Determine the [x, y] coordinate at the center of the cell enclosing the given text.  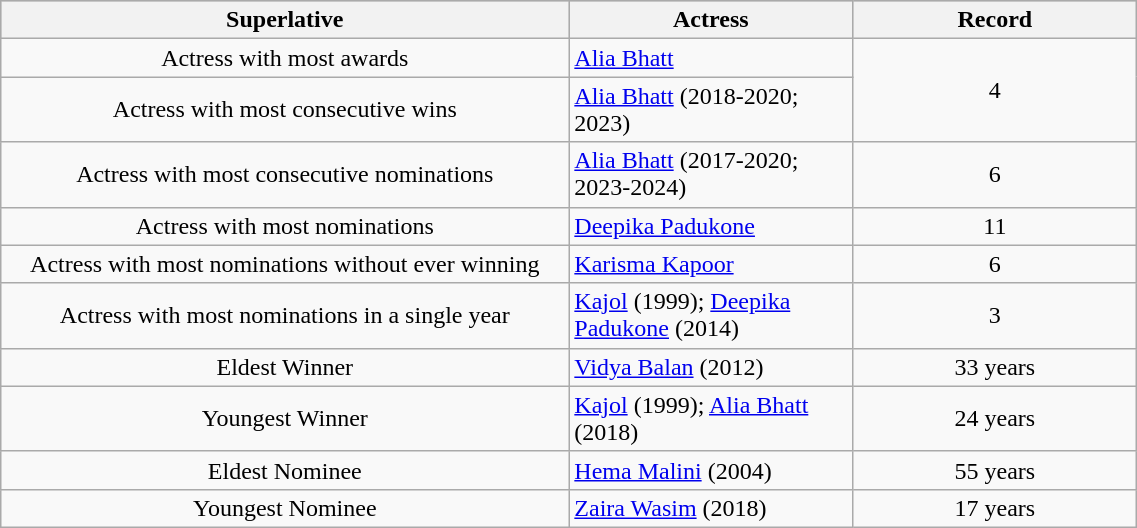
17 years [995, 508]
Record [995, 20]
Eldest Nominee [285, 470]
Actress with most nominations without ever winning [285, 264]
Alia Bhatt (2017-2020; 2023-2024) [711, 174]
Deepika Padukone [711, 226]
11 [995, 226]
Kajol (1999); Alia Bhatt (2018) [711, 418]
Youngest Winner [285, 418]
Karisma Kapoor [711, 264]
Youngest Nominee [285, 508]
Vidya Balan (2012) [711, 367]
55 years [995, 470]
Actress with most awards [285, 58]
Actress with most consecutive wins [285, 110]
4 [995, 90]
24 years [995, 418]
33 years [995, 367]
Alia Bhatt (2018-2020; 2023) [711, 110]
Actress with most nominations in a single year [285, 316]
Hema Malini (2004) [711, 470]
Alia Bhatt [711, 58]
Zaira Wasim (2018) [711, 508]
Actress [711, 20]
3 [995, 316]
Superlative [285, 20]
Kajol (1999); Deepika Padukone (2014) [711, 316]
Actress with most consecutive nominations [285, 174]
Eldest Winner [285, 367]
Actress with most nominations [285, 226]
